Scan for the cell matching the given text and deliver its [X, Y] coordinate at center. 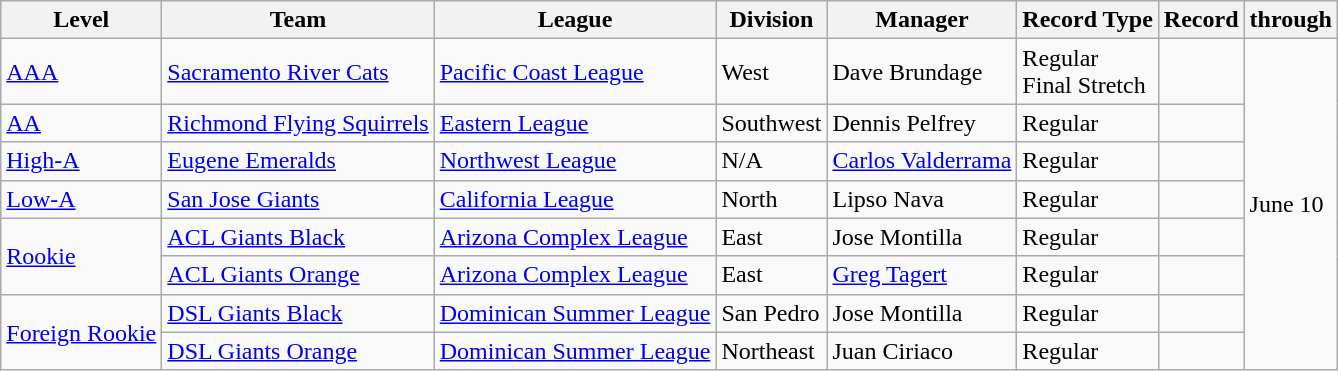
Dave Brundage [922, 72]
DSL Giants Orange [298, 351]
Foreign Rookie [82, 332]
June 10 [1290, 205]
Eugene Emeralds [298, 161]
Eastern League [575, 123]
Lipso Nava [922, 199]
West [772, 72]
Regular Final Stretch [1088, 72]
High-A [82, 161]
Record Type [1088, 20]
San Pedro [772, 313]
through [1290, 20]
Richmond Flying Squirrels [298, 123]
DSL Giants Black [298, 313]
Pacific Coast League [575, 72]
Record [1201, 20]
North [772, 199]
Team [298, 20]
Greg Tagert [922, 275]
California League [575, 199]
AA [82, 123]
Carlos Valderrama [922, 161]
Low-A [82, 199]
Northwest League [575, 161]
Dennis Pelfrey [922, 123]
ACL Giants Black [298, 237]
League [575, 20]
Manager [922, 20]
Division [772, 20]
Northeast [772, 351]
N/A [772, 161]
Rookie [82, 256]
ACL Giants Orange [298, 275]
San Jose Giants [298, 199]
Juan Ciriaco [922, 351]
Level [82, 20]
Sacramento River Cats [298, 72]
AAA [82, 72]
Southwest [772, 123]
